Return [x, y] of the center of cell containing provided text 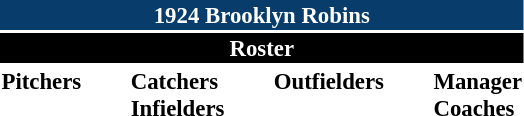
1924 Brooklyn Robins [262, 15]
Roster [262, 48]
